Pinpoint the cell where the given text exists, returning its [X, Y] midpoint coordinate. 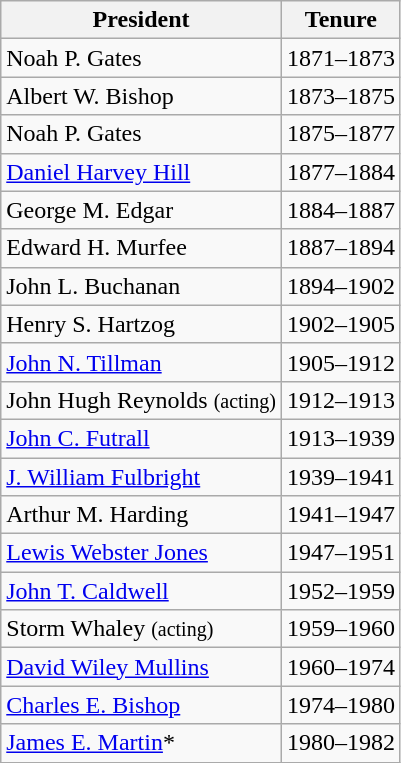
1887–1894 [340, 248]
Henry S. Hartzog [142, 324]
1875–1877 [340, 134]
1952–1959 [340, 591]
John T. Caldwell [142, 591]
Lewis Webster Jones [142, 553]
1959–1960 [340, 629]
1902–1905 [340, 324]
Daniel Harvey Hill [142, 172]
John C. Futrall [142, 438]
Tenure [340, 20]
George M. Edgar [142, 210]
Arthur M. Harding [142, 515]
J. William Fulbright [142, 477]
1947–1951 [340, 553]
1871–1873 [340, 58]
1913–1939 [340, 438]
Charles E. Bishop [142, 705]
1884–1887 [340, 210]
President [142, 20]
1877–1884 [340, 172]
1905–1912 [340, 362]
1941–1947 [340, 515]
David Wiley Mullins [142, 667]
1960–1974 [340, 667]
Albert W. Bishop [142, 96]
1912–1913 [340, 400]
1939–1941 [340, 477]
James E. Martin* [142, 743]
1974–1980 [340, 705]
1894–1902 [340, 286]
John Hugh Reynolds (acting) [142, 400]
John N. Tillman [142, 362]
1873–1875 [340, 96]
1980–1982 [340, 743]
Edward H. Murfee [142, 248]
John L. Buchanan [142, 286]
Storm Whaley (acting) [142, 629]
